Return the [x, y] coordinate for the center point of the cell that contains the specified text.  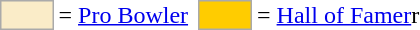
= Pro Bowler [124, 15]
